Capture the cell that displays the provided text and extract its [x, y] central coordinate. 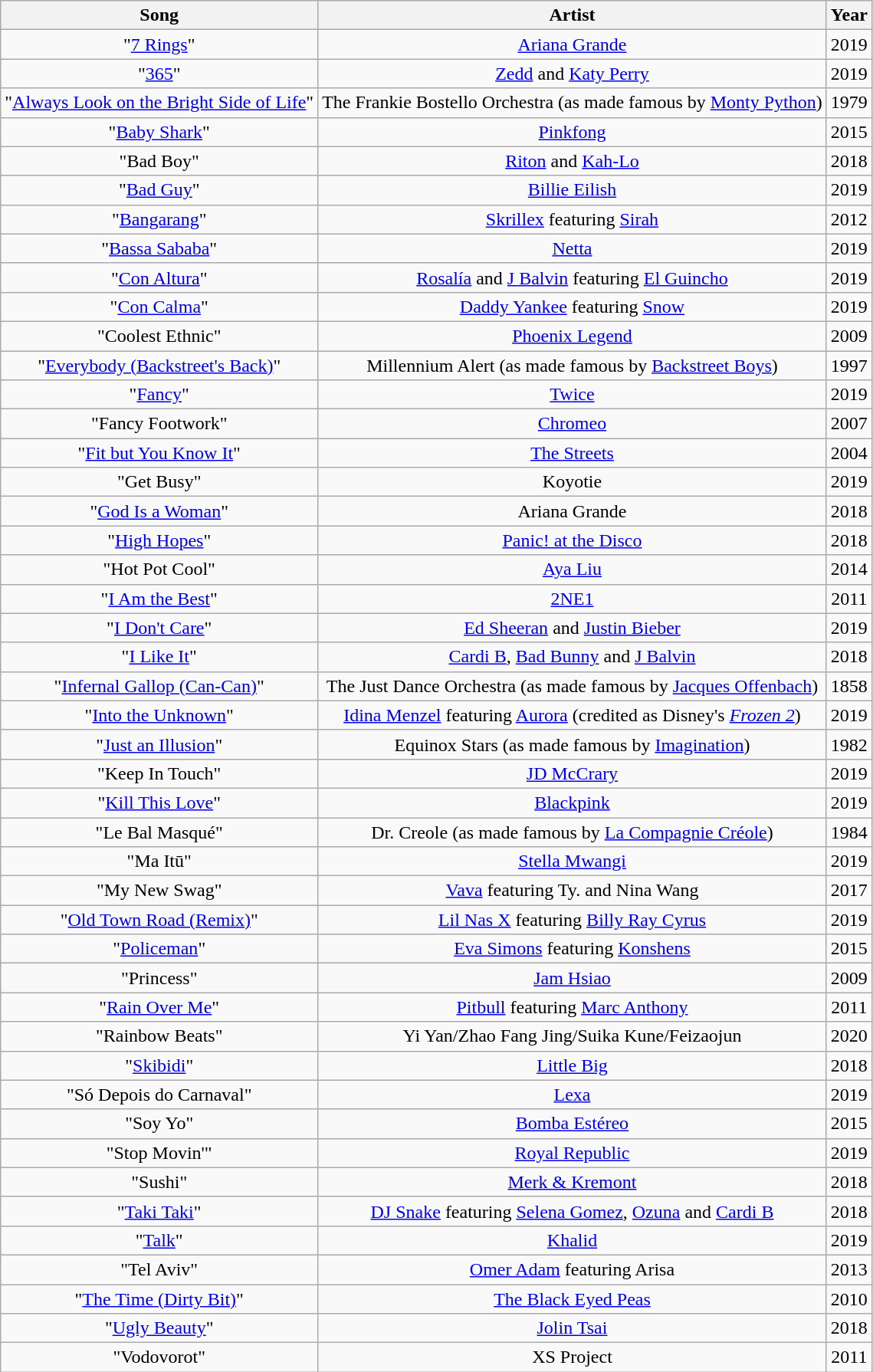
"I Am the Best" [159, 599]
Royal Republic [573, 1153]
"Bassa Sababa" [159, 248]
2004 [849, 453]
Artist [573, 15]
"Ugly Beauty" [159, 1328]
Millennium Alert (as made famous by Backstreet Boys) [573, 366]
Pinkfong [573, 132]
"Bad Boy" [159, 161]
"Rain Over Me" [159, 1007]
Lil Nas X featuring Billy Ray Cyrus [573, 920]
Eva Simons featuring Konshens [573, 949]
"Tel Aviv" [159, 1269]
"Bad Guy" [159, 190]
Vava featuring Ty. and Nina Wang [573, 891]
"Always Look on the Bright Side of Life" [159, 103]
2012 [849, 219]
Idina Menzel featuring Aurora (credited as Disney's Frozen 2) [573, 715]
Blackpink [573, 803]
Yi Yan/Zhao Fang Jing/Suika Kune/Feizaojun [573, 1036]
Dr. Creole (as made famous by La Compagnie Créole) [573, 832]
Cardi B, Bad Bunny and J Balvin [573, 657]
"Talk" [159, 1240]
XS Project [573, 1357]
"Old Town Road (Remix)" [159, 920]
"Keep In Touch" [159, 773]
2010 [849, 1299]
Equinox Stars (as made famous by Imagination) [573, 744]
Ed Sheeran and Justin Bieber [573, 628]
Omer Adam featuring Arisa [573, 1269]
2020 [849, 1036]
"High Hopes" [159, 540]
Jolin Tsai [573, 1328]
Stella Mwangi [573, 862]
Phoenix Legend [573, 336]
Little Big [573, 1065]
"Princess" [159, 978]
"7 Rings" [159, 44]
1979 [849, 103]
"God Is a Woman" [159, 511]
Panic! at the Disco [573, 540]
"Ma Itū" [159, 862]
"Just an Illusion" [159, 744]
"Coolest Ethnic" [159, 336]
1997 [849, 366]
"Infernal Gallop (Can-Can)" [159, 686]
1858 [849, 686]
The Streets [573, 453]
"Rainbow Beats" [159, 1036]
Jam Hsiao [573, 978]
DJ Snake featuring Selena Gomez, Ozuna and Cardi B [573, 1211]
The Frankie Bostello Orchestra (as made famous by Monty Python) [573, 103]
"My New Swag" [159, 891]
Merk & Kremont [573, 1182]
Twice [573, 395]
"I Don't Care" [159, 628]
"Fancy" [159, 395]
2NE1 [573, 599]
"Policeman" [159, 949]
1982 [849, 744]
Koyotie [573, 482]
1984 [849, 832]
"Stop Movin'" [159, 1153]
"Con Calma" [159, 307]
"Skibidi" [159, 1065]
"Fit but You Know It" [159, 453]
Aya Liu [573, 569]
"Everybody (Backstreet's Back)" [159, 366]
2013 [849, 1269]
Pitbull featuring Marc Anthony [573, 1007]
"Vodovorot" [159, 1357]
Billie Eilish [573, 190]
"Get Busy" [159, 482]
"I Like It" [159, 657]
"Taki Taki" [159, 1211]
Song [159, 15]
"Fancy Footwork" [159, 424]
Zedd and Katy Perry [573, 74]
The Black Eyed Peas [573, 1299]
"Con Altura" [159, 277]
"Sushi" [159, 1182]
JD McCrary [573, 773]
"Le Bal Masqué" [159, 832]
Netta [573, 248]
Chromeo [573, 424]
"The Time (Dirty Bit)" [159, 1299]
The Just Dance Orchestra (as made famous by Jacques Offenbach) [573, 686]
Khalid [573, 1240]
"Só Depois do Carnaval" [159, 1095]
2007 [849, 424]
"365" [159, 74]
"Into the Unknown" [159, 715]
Skrillex featuring Sirah [573, 219]
Daddy Yankee featuring Snow [573, 307]
2017 [849, 891]
"Kill This Love" [159, 803]
Year [849, 15]
"Bangarang" [159, 219]
Lexa [573, 1095]
2014 [849, 569]
Bomba Estéreo [573, 1124]
"Baby Shark" [159, 132]
"Hot Pot Cool" [159, 569]
Rosalía and J Balvin featuring El Guincho [573, 277]
Riton and Kah-Lo [573, 161]
"Soy Yo" [159, 1124]
